Scan for the cell matching the given text and deliver its [X, Y] coordinate at center. 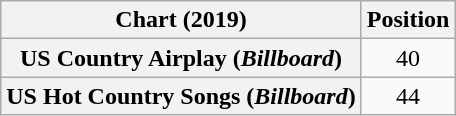
Position [408, 20]
US Country Airplay (Billboard) [181, 58]
US Hot Country Songs (Billboard) [181, 96]
40 [408, 58]
44 [408, 96]
Chart (2019) [181, 20]
